Scan for the cell matching the given text and deliver its [X, Y] coordinate at center. 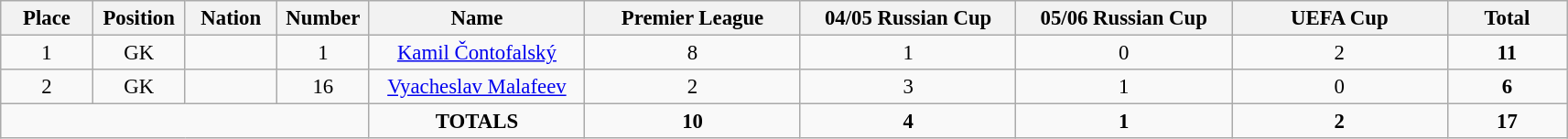
Vyacheslav Malafeev [477, 87]
UEFA Cup [1340, 18]
Premier League [693, 18]
Name [477, 18]
05/06 Russian Cup [1124, 18]
Nation [231, 18]
10 [693, 122]
Total [1507, 18]
3 [908, 87]
17 [1507, 122]
TOTALS [477, 122]
04/05 Russian Cup [908, 18]
11 [1507, 53]
Place [48, 18]
6 [1507, 87]
8 [693, 53]
Kamil Čontofalský [477, 53]
16 [324, 87]
Position [139, 18]
4 [908, 122]
Number [324, 18]
